Return the [x, y] coordinate for the center point of the cell that contains the specified text.  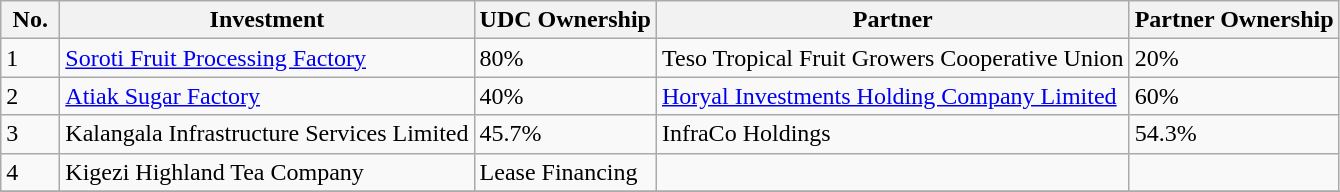
45.7% [565, 134]
80% [565, 58]
20% [1234, 58]
Kigezi Highland Tea Company [267, 172]
2 [30, 96]
InfraCo Holdings [892, 134]
Horyal Investments Holding Company Limited [892, 96]
Lease Financing [565, 172]
40% [565, 96]
Kalangala Infrastructure Services Limited [267, 134]
UDC Ownership [565, 20]
Investment [267, 20]
1 [30, 58]
Teso Tropical Fruit Growers Cooperative Union [892, 58]
No. [30, 20]
Partner Ownership [1234, 20]
4 [30, 172]
Atiak Sugar Factory [267, 96]
60% [1234, 96]
54.3% [1234, 134]
Partner [892, 20]
3 [30, 134]
Soroti Fruit Processing Factory [267, 58]
